Search for the cell housing the specified text and yield its [X, Y] center coordinate. 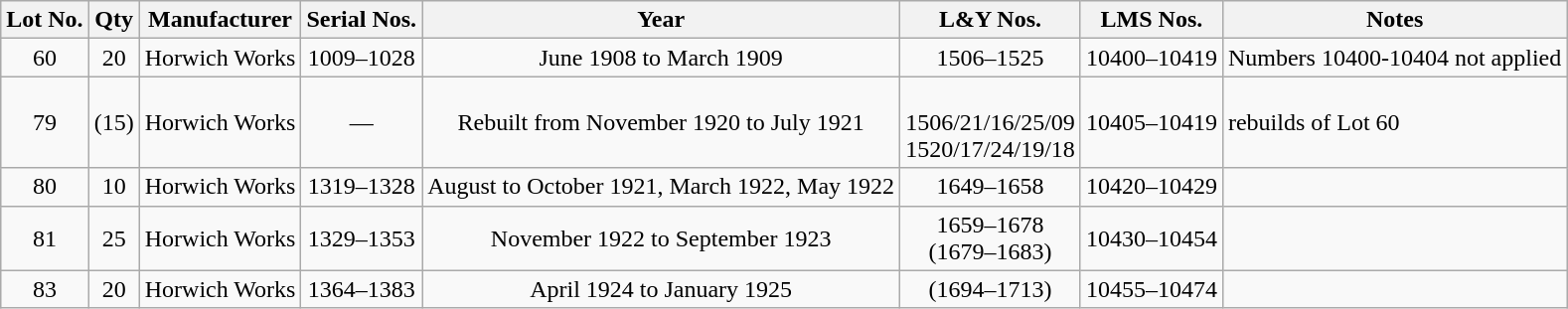
rebuilds of Lot 60 [1394, 122]
Manufacturer [221, 20]
L&Y Nos. [991, 20]
1319–1328 [362, 187]
83 [45, 289]
10430–10454 [1151, 238]
Rebuilt from November 1920 to July 1921 [662, 122]
Notes [1394, 20]
1506/21/16/25/091520/17/24/19/18 [991, 122]
— [362, 122]
Year [662, 20]
1009–1028 [362, 58]
60 [45, 58]
LMS Nos. [1151, 20]
August to October 1921, March 1922, May 1922 [662, 187]
10405–10419 [1151, 122]
April 1924 to January 1925 [662, 289]
(15) [113, 122]
Serial Nos. [362, 20]
10420–10429 [1151, 187]
1329–1353 [362, 238]
June 1908 to March 1909 [662, 58]
1649–1658 [991, 187]
1659–1678(1679–1683) [991, 238]
79 [45, 122]
1506–1525 [991, 58]
10455–10474 [1151, 289]
80 [45, 187]
Qty [113, 20]
10 [113, 187]
(1694–1713) [991, 289]
Lot No. [45, 20]
Numbers 10400-10404 not applied [1394, 58]
November 1922 to September 1923 [662, 238]
1364–1383 [362, 289]
25 [113, 238]
81 [45, 238]
10400–10419 [1151, 58]
